Determine the [X, Y] coordinate at the center of the cell enclosing the given text.  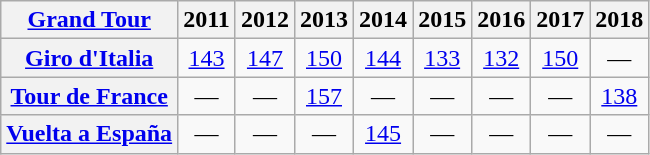
147 [264, 58]
Vuelta a España [90, 134]
2018 [620, 20]
133 [442, 58]
132 [502, 58]
Tour de France [90, 96]
2014 [384, 20]
138 [620, 96]
Giro d'Italia [90, 58]
145 [384, 134]
144 [384, 58]
157 [324, 96]
2013 [324, 20]
2017 [560, 20]
2012 [264, 20]
Grand Tour [90, 20]
2015 [442, 20]
2016 [502, 20]
143 [207, 58]
2011 [207, 20]
